For the text-containing cell, return its midpoint in [X, Y] coordinate format. 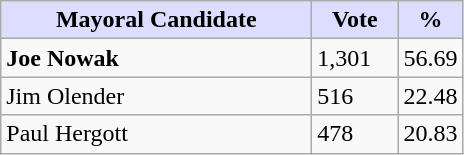
Vote [355, 20]
516 [355, 96]
% [430, 20]
22.48 [430, 96]
56.69 [430, 58]
20.83 [430, 134]
Mayoral Candidate [156, 20]
Jim Olender [156, 96]
Paul Hergott [156, 134]
1,301 [355, 58]
478 [355, 134]
Joe Nowak [156, 58]
